Detect which cell encompasses the target text, then output its [X, Y] center coordinate. 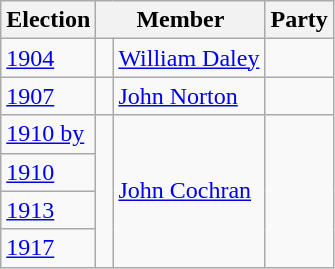
1904 [48, 58]
Member [180, 20]
1910 [48, 172]
William Daley [189, 58]
Party [299, 20]
1917 [48, 248]
John Norton [189, 96]
John Cochran [189, 191]
1910 by [48, 134]
1913 [48, 210]
1907 [48, 96]
Election [48, 20]
